Return [X, Y] of the center of cell containing provided text 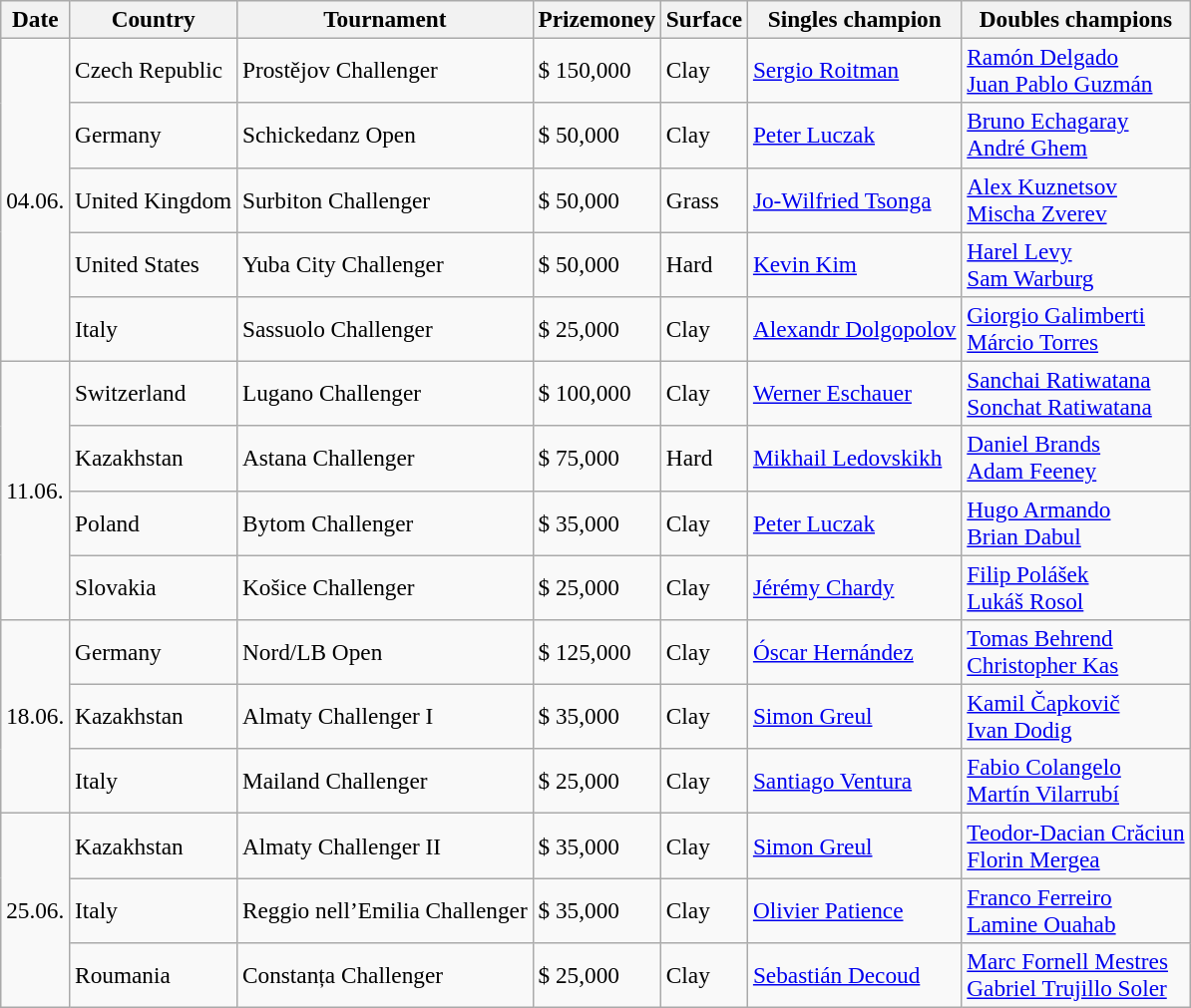
Date [36, 19]
Harel Levy Sam Warburg [1075, 263]
Kevin Kim [855, 263]
$ 150,000 [596, 70]
Doubles champions [1075, 19]
Mikhail Ledovskikh [855, 459]
25.06. [36, 909]
$ 75,000 [596, 459]
Prostějov Challenger [385, 70]
Werner Eschauer [855, 393]
Jo-Wilfried Tsonga [855, 199]
Almaty Challenger I [385, 716]
Almaty Challenger II [385, 845]
Kamil Čapkovič Ivan Dodig [1075, 716]
Košice Challenger [385, 586]
Marc Fornell Mestres Gabriel Trujillo Soler [1075, 975]
Surbiton Challenger [385, 199]
Singles champion [855, 19]
United States [154, 263]
Ramón Delgado Juan Pablo Guzmán [1075, 70]
$ 125,000 [596, 652]
Czech Republic [154, 70]
Yuba City Challenger [385, 263]
Mailand Challenger [385, 782]
Poland [154, 522]
Alex Kuznetsov Mischa Zverev [1075, 199]
Country [154, 19]
$ 100,000 [596, 393]
Sanchai Ratiwatana Sonchat Ratiwatana [1075, 393]
Lugano Challenger [385, 393]
Grass [704, 199]
Slovakia [154, 586]
Roumania [154, 975]
11.06. [36, 491]
Switzerland [154, 393]
Schickedanz Open [385, 136]
Olivier Patience [855, 909]
Óscar Hernández [855, 652]
Prizemoney [596, 19]
Sergio Roitman [855, 70]
Teodor-Dacian Crăciun Florin Mergea [1075, 845]
Reggio nell’Emilia Challenger [385, 909]
Alexandr Dolgopolov [855, 329]
Daniel Brands Adam Feeney [1075, 459]
Jérémy Chardy [855, 586]
Santiago Ventura [855, 782]
Constanța Challenger [385, 975]
Giorgio Galimberti Márcio Torres [1075, 329]
Astana Challenger [385, 459]
Sebastián Decoud [855, 975]
Fabio Colangelo Martín Vilarrubí [1075, 782]
Nord/LB Open [385, 652]
United Kingdom [154, 199]
Sassuolo Challenger [385, 329]
Franco Ferreiro Lamine Ouahab [1075, 909]
18.06. [36, 716]
Bytom Challenger [385, 522]
Bruno Echagaray André Ghem [1075, 136]
Tomas Behrend Christopher Kas [1075, 652]
Filip Polášek Lukáš Rosol [1075, 586]
04.06. [36, 199]
Tournament [385, 19]
Hugo Armando Brian Dabul [1075, 522]
Surface [704, 19]
